From the cell containing the given text, extract its center point as [x, y] coordinate. 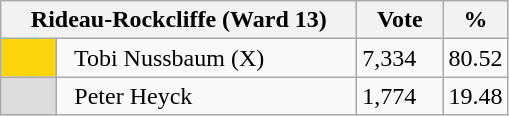
80.52 [476, 58]
19.48 [476, 96]
Peter Heyck [207, 96]
Vote [400, 20]
7,334 [400, 58]
Tobi Nussbaum (X) [207, 58]
Rideau-Rockcliffe (Ward 13) [179, 20]
1,774 [400, 96]
% [476, 20]
